Return the [X, Y] coordinate for the center point of the cell that contains the specified text.  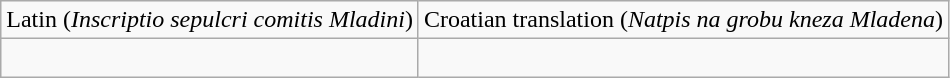
Croatian translation (Natpis na grobu kneza Mladena) [683, 20]
Latin (Inscriptio sepulcri comitis Mladini) [210, 20]
